Return [x, y] of the center of cell containing provided text 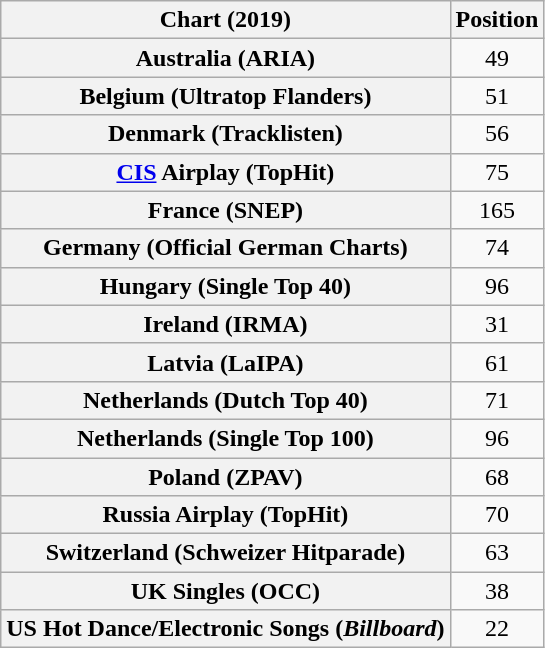
US Hot Dance/Electronic Songs (Billboard) [226, 629]
Hungary (Single Top 40) [226, 286]
Ireland (IRMA) [226, 324]
71 [497, 400]
Position [497, 20]
Russia Airplay (TopHit) [226, 515]
Netherlands (Dutch Top 40) [226, 400]
Denmark (Tracklisten) [226, 134]
75 [497, 172]
Latvia (LaIPA) [226, 362]
UK Singles (OCC) [226, 591]
56 [497, 134]
France (SNEP) [226, 210]
Australia (ARIA) [226, 58]
CIS Airplay (TopHit) [226, 172]
68 [497, 477]
Poland (ZPAV) [226, 477]
Germany (Official German Charts) [226, 248]
Belgium (Ultratop Flanders) [226, 96]
Chart (2019) [226, 20]
Netherlands (Single Top 100) [226, 438]
49 [497, 58]
165 [497, 210]
61 [497, 362]
70 [497, 515]
51 [497, 96]
31 [497, 324]
74 [497, 248]
38 [497, 591]
Switzerland (Schweizer Hitparade) [226, 553]
63 [497, 553]
22 [497, 629]
